Identify which cell holds the provided text, then report its [X, Y] central coordinate. 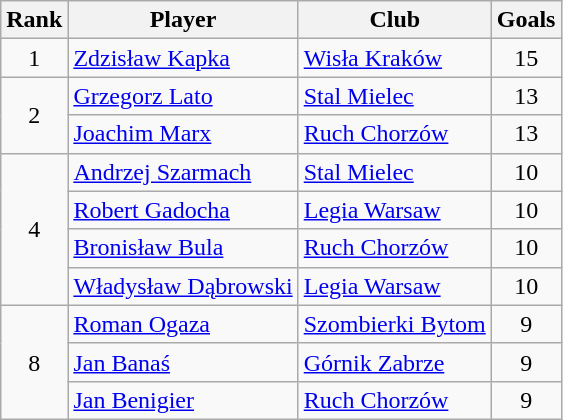
Szombierki Bytom [394, 324]
8 [34, 362]
Jan Banaś [183, 362]
Joachim Marx [183, 134]
Andrzej Szarmach [183, 172]
Roman Ogaza [183, 324]
Jan Benigier [183, 400]
Zdzisław Kapka [183, 58]
Player [183, 20]
Robert Gadocha [183, 210]
Wisła Kraków [394, 58]
15 [526, 58]
Władysław Dąbrowski [183, 286]
4 [34, 229]
Rank [34, 20]
Bronisław Bula [183, 248]
2 [34, 115]
1 [34, 58]
Górnik Zabrze [394, 362]
Club [394, 20]
Grzegorz Lato [183, 96]
Goals [526, 20]
